From the cell containing the given text, extract its center point as [X, Y] coordinate. 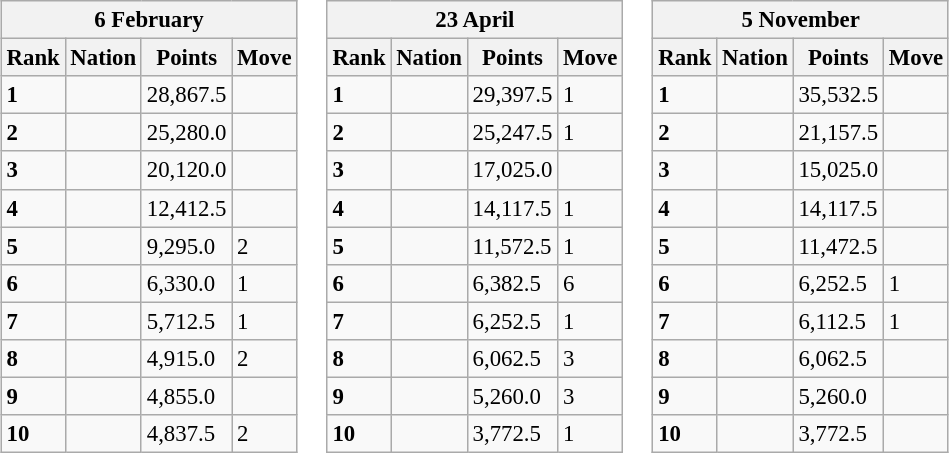
5 November [801, 20]
4,855.0 [186, 396]
5,712.5 [186, 321]
15,025.0 [838, 170]
9,295.0 [186, 246]
11,472.5 [838, 246]
11,572.5 [512, 246]
28,867.5 [186, 95]
35,532.5 [838, 95]
4,915.0 [186, 358]
12,412.5 [186, 208]
20,120.0 [186, 170]
6,382.5 [512, 283]
17,025.0 [512, 170]
4,837.5 [186, 434]
23 April [475, 20]
6 February [149, 20]
25,280.0 [186, 133]
29,397.5 [512, 95]
6,112.5 [838, 321]
21,157.5 [838, 133]
25,247.5 [512, 133]
6,330.0 [186, 283]
